Detect which cell encompasses the target text, then output its (X, Y) center coordinate. 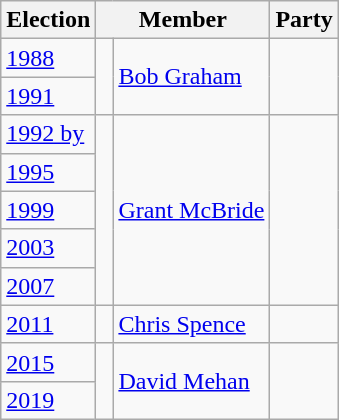
Grant McBride (192, 210)
2011 (48, 324)
2015 (48, 362)
2007 (48, 286)
1999 (48, 210)
Chris Spence (192, 324)
1992 by (48, 134)
Bob Graham (192, 77)
2019 (48, 400)
Party (304, 20)
David Mehan (192, 381)
Election (48, 20)
1991 (48, 96)
2003 (48, 248)
1988 (48, 58)
Member (183, 20)
1995 (48, 172)
